Scan for the cell matching the given text and deliver its (x, y) coordinate at center. 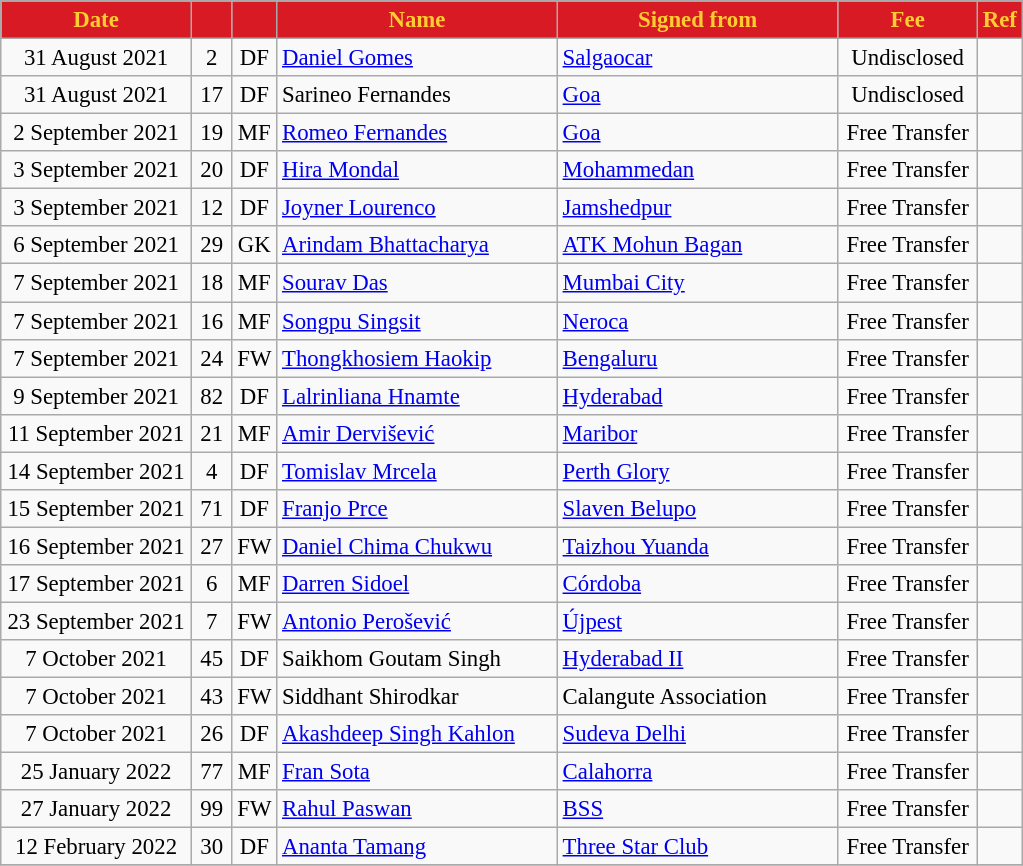
Calahorra (698, 772)
12 February 2022 (96, 847)
Ananta Tamang (418, 847)
Arindam Bhattacharya (418, 245)
Slaven Belupo (698, 509)
Jamshedpur (698, 208)
9 September 2021 (96, 396)
27 January 2022 (96, 809)
ATK Mohun Bagan (698, 245)
23 September 2021 (96, 621)
4 (212, 471)
Date (96, 20)
Antonio Perošević (418, 621)
12 (212, 208)
7 (212, 621)
Daniel Gomes (418, 58)
Calangute Association (698, 697)
Mumbai City (698, 283)
30 (212, 847)
25 January 2022 (96, 772)
Lalrinliana Hnamte (418, 396)
45 (212, 659)
Mohammedan (698, 170)
Ref (1000, 20)
Perth Glory (698, 471)
Sourav Das (418, 283)
Three Star Club (698, 847)
6 September 2021 (96, 245)
20 (212, 170)
17 (212, 95)
Hira Mondal (418, 170)
14 September 2021 (96, 471)
17 September 2021 (96, 584)
2 (212, 58)
2 September 2021 (96, 133)
43 (212, 697)
Amir Dervišević (418, 433)
29 (212, 245)
19 (212, 133)
BSS (698, 809)
Tomislav Mrcela (418, 471)
Fee (908, 20)
Hyderabad (698, 396)
Romeo Fernandes (418, 133)
Signed from (698, 20)
Újpest (698, 621)
Saikhom Goutam Singh (418, 659)
Joyner Lourenco (418, 208)
24 (212, 358)
16 (212, 321)
Darren Sidoel (418, 584)
27 (212, 546)
82 (212, 396)
GK (254, 245)
Maribor (698, 433)
Hyderabad II (698, 659)
Bengaluru (698, 358)
Akashdeep Singh Kahlon (418, 734)
77 (212, 772)
6 (212, 584)
Rahul Paswan (418, 809)
Salgaocar (698, 58)
Songpu Singsit (418, 321)
15 September 2021 (96, 509)
Sudeva Delhi (698, 734)
16 September 2021 (96, 546)
21 (212, 433)
Sarineo Fernandes (418, 95)
Fran Sota (418, 772)
26 (212, 734)
99 (212, 809)
18 (212, 283)
71 (212, 509)
Thongkhosiem Haokip (418, 358)
Córdoba (698, 584)
Siddhant Shirodkar (418, 697)
Franjo Prce (418, 509)
Neroca (698, 321)
11 September 2021 (96, 433)
Taizhou Yuanda (698, 546)
Name (418, 20)
Daniel Chima Chukwu (418, 546)
